Find where the given text appears and provide that cell's center as (X, Y) coordinate. 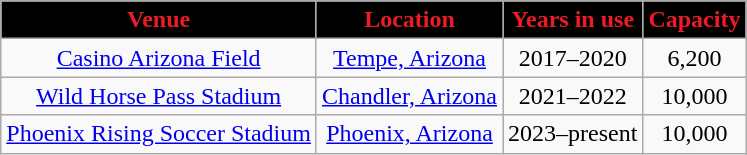
Location (409, 20)
Casino Arizona Field (159, 58)
Venue (159, 20)
Capacity (694, 20)
2023–present (573, 134)
Years in use (573, 20)
6,200 (694, 58)
Phoenix, Arizona (409, 134)
2021–2022 (573, 96)
Chandler, Arizona (409, 96)
Phoenix Rising Soccer Stadium (159, 134)
Wild Horse Pass Stadium (159, 96)
Tempe, Arizona (409, 58)
2017–2020 (573, 58)
